For the text-containing cell, return its midpoint in [X, Y] coordinate format. 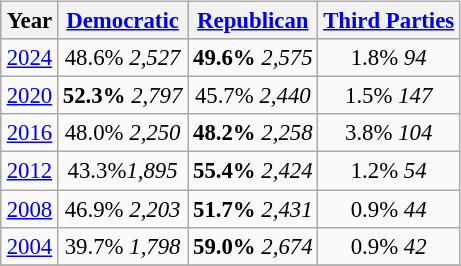
1.5% 147 [389, 96]
49.6% 2,575 [253, 58]
2024 [29, 58]
1.2% 54 [389, 171]
2012 [29, 171]
48.0% 2,250 [122, 133]
43.3%1,895 [122, 171]
2016 [29, 133]
55.4% 2,424 [253, 171]
Year [29, 21]
Third Parties [389, 21]
2004 [29, 246]
2008 [29, 209]
48.6% 2,527 [122, 58]
46.9% 2,203 [122, 209]
3.8% 104 [389, 133]
Republican [253, 21]
51.7% 2,431 [253, 209]
2020 [29, 96]
52.3% 2,797 [122, 96]
Democratic [122, 21]
59.0% 2,674 [253, 246]
0.9% 42 [389, 246]
1.8% 94 [389, 58]
0.9% 44 [389, 209]
48.2% 2,258 [253, 133]
45.7% 2,440 [253, 96]
39.7% 1,798 [122, 246]
